Determine the (X, Y) coordinate at the center of the cell enclosing the given text.  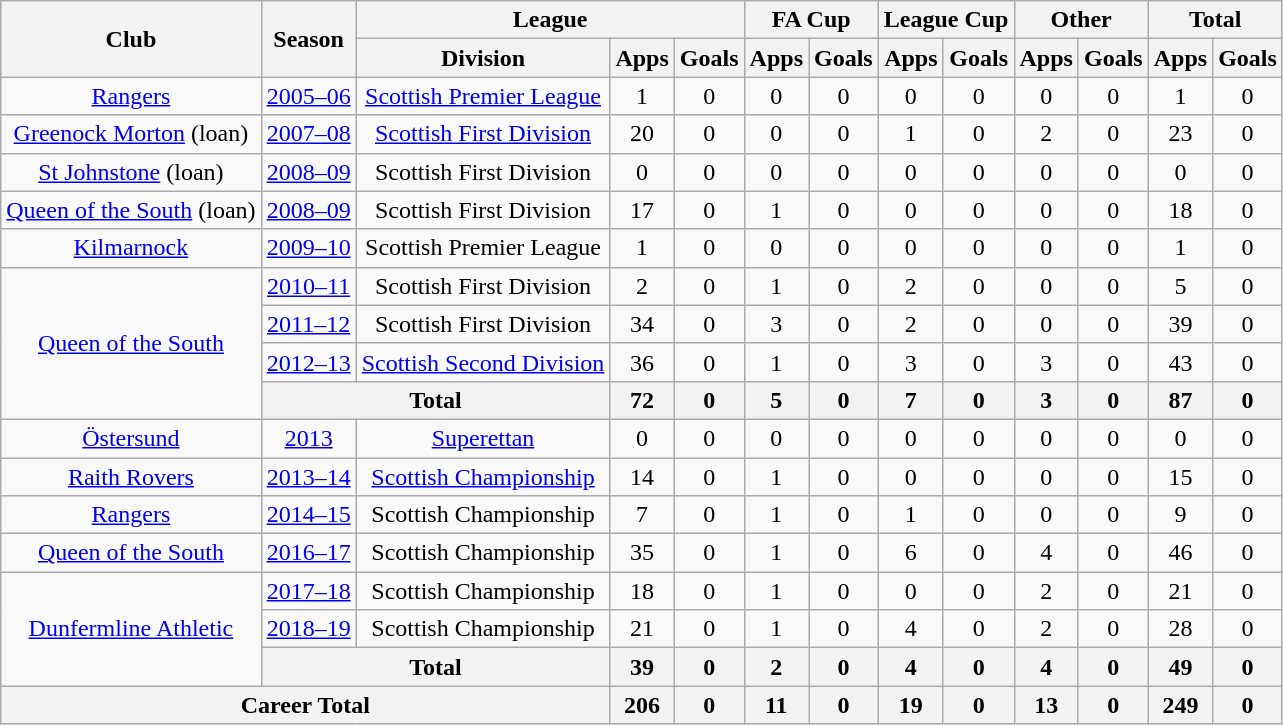
Club (131, 39)
Kilmarnock (131, 248)
14 (642, 477)
League Cup (946, 20)
Östersund (131, 438)
Season (308, 39)
2011–12 (308, 324)
34 (642, 324)
87 (1180, 400)
206 (642, 705)
20 (642, 134)
Superettan (483, 438)
2014–15 (308, 515)
Raith Rovers (131, 477)
Scottish Second Division (483, 362)
35 (642, 553)
2005–06 (308, 96)
6 (910, 553)
St Johnstone (loan) (131, 172)
2007–08 (308, 134)
2012–13 (308, 362)
17 (642, 210)
46 (1180, 553)
28 (1180, 629)
249 (1180, 705)
36 (642, 362)
2013–14 (308, 477)
13 (1046, 705)
43 (1180, 362)
49 (1180, 667)
Division (483, 58)
FA Cup (811, 20)
2013 (308, 438)
Greenock Morton (loan) (131, 134)
23 (1180, 134)
2010–11 (308, 286)
2018–19 (308, 629)
11 (776, 705)
2017–18 (308, 591)
2009–10 (308, 248)
Dunfermline Athletic (131, 629)
72 (642, 400)
2016–17 (308, 553)
Career Total (306, 705)
15 (1180, 477)
Queen of the South (loan) (131, 210)
Other (1081, 20)
19 (910, 705)
9 (1180, 515)
League (550, 20)
